Return the [x, y] coordinate for the center point of the cell that contains the specified text.  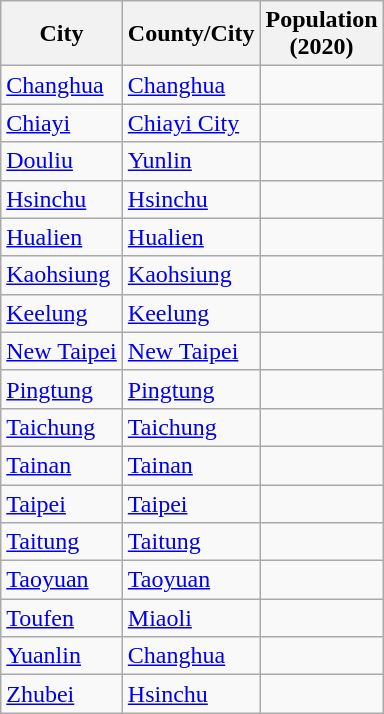
Chiayi City [191, 123]
City [62, 34]
Yuanlin [62, 656]
Yunlin [191, 161]
Miaoli [191, 618]
County/City [191, 34]
Population(2020) [322, 34]
Douliu [62, 161]
Toufen [62, 618]
Chiayi [62, 123]
Zhubei [62, 694]
